Provide the (x, y) coordinate of the cell's center where the given text is located.  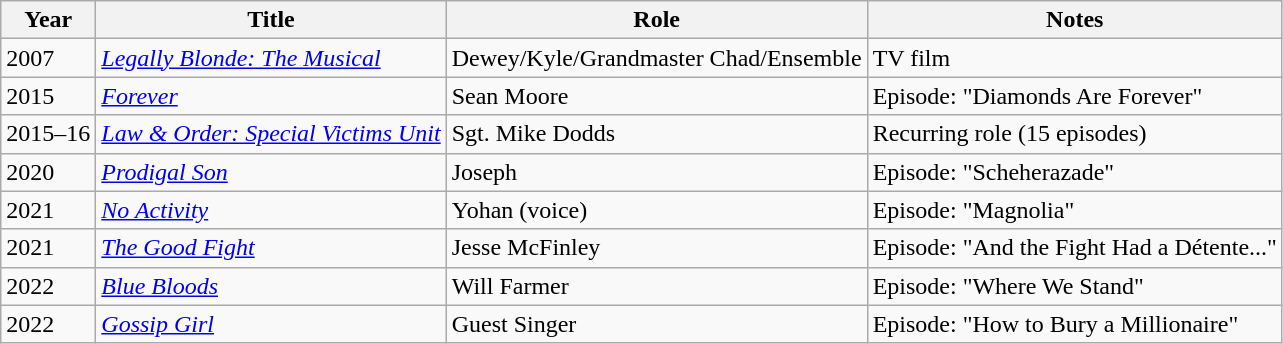
Episode: "Where We Stand" (1074, 286)
Law & Order: Special Victims Unit (271, 134)
2015 (48, 96)
Year (48, 20)
Legally Blonde: The Musical (271, 58)
No Activity (271, 210)
Episode: "Scheherazade" (1074, 172)
Episode: "How to Bury a Millionaire" (1074, 324)
Sean Moore (656, 96)
The Good Fight (271, 248)
Title (271, 20)
2020 (48, 172)
Jesse McFinley (656, 248)
Role (656, 20)
Yohan (voice) (656, 210)
Episode: "And the Fight Had a Détente..." (1074, 248)
Forever (271, 96)
2015–16 (48, 134)
Blue Bloods (271, 286)
Joseph (656, 172)
Sgt. Mike Dodds (656, 134)
Gossip Girl (271, 324)
Guest Singer (656, 324)
Will Farmer (656, 286)
TV film (1074, 58)
Notes (1074, 20)
Recurring role (15 episodes) (1074, 134)
Dewey/Kyle/Grandmaster Chad/Ensemble (656, 58)
2007 (48, 58)
Prodigal Son (271, 172)
Episode: "Magnolia" (1074, 210)
Episode: "Diamonds Are Forever" (1074, 96)
